Determine the (X, Y) coordinate at the center of the cell enclosing the given text.  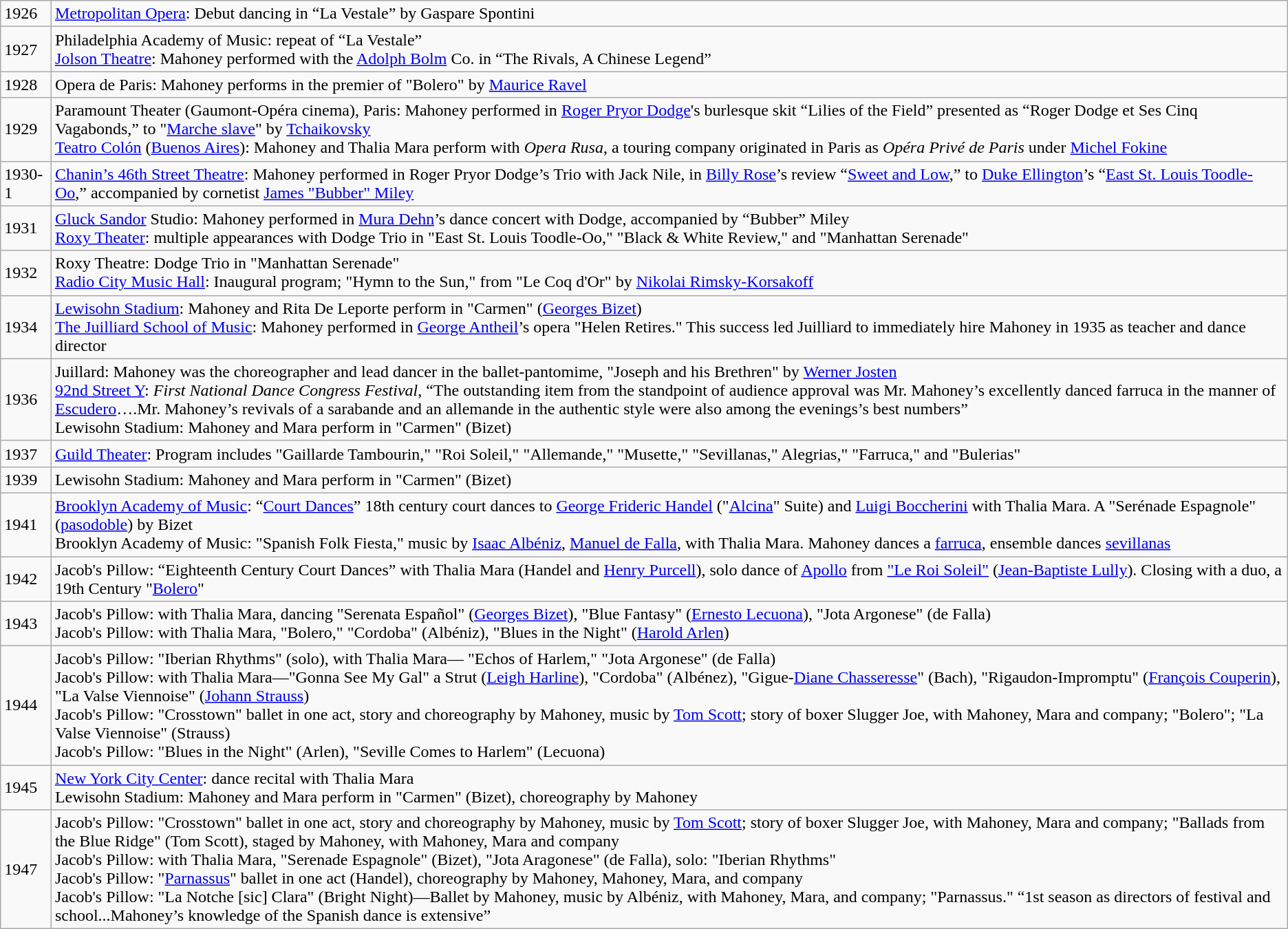
Opera de Paris: Mahoney performs in the premier of "Bolero" by Maurice Ravel (669, 85)
1944 (26, 706)
Philadelphia Academy of Music: repeat of “La Vestale”Jolson Theatre: Mahoney performed with the Adolph Bolm Co. in “The Rivals, A Chinese Legend” (669, 50)
Metropolitan Opera: Debut dancing in “La Vestale” by Gaspare Spontini (669, 14)
1931 (26, 228)
1939 (26, 480)
1947 (26, 870)
1943 (26, 623)
1932 (26, 273)
1929 (26, 129)
1928 (26, 85)
Guild Theater: Program includes "Gaillarde Tambourin," "Roi Soleil," "Allemande," "Musette," "Sevillanas," Alegrias," "Farruca," and "Bulerias" (669, 453)
1942 (26, 578)
1945 (26, 787)
1937 (26, 453)
1936 (26, 399)
1926 (26, 14)
1941 (26, 524)
Lewisohn Stadium: Mahoney and Mara perform in "Carmen" (Bizet) (669, 480)
New York City Center: dance recital with Thalia MaraLewisohn Stadium: Mahoney and Mara perform in "Carmen" (Bizet), choreography by Mahoney (669, 787)
1930-1 (26, 183)
1927 (26, 50)
1934 (26, 327)
